Output the (x, y) coordinate of the center of the cell containing the given text.  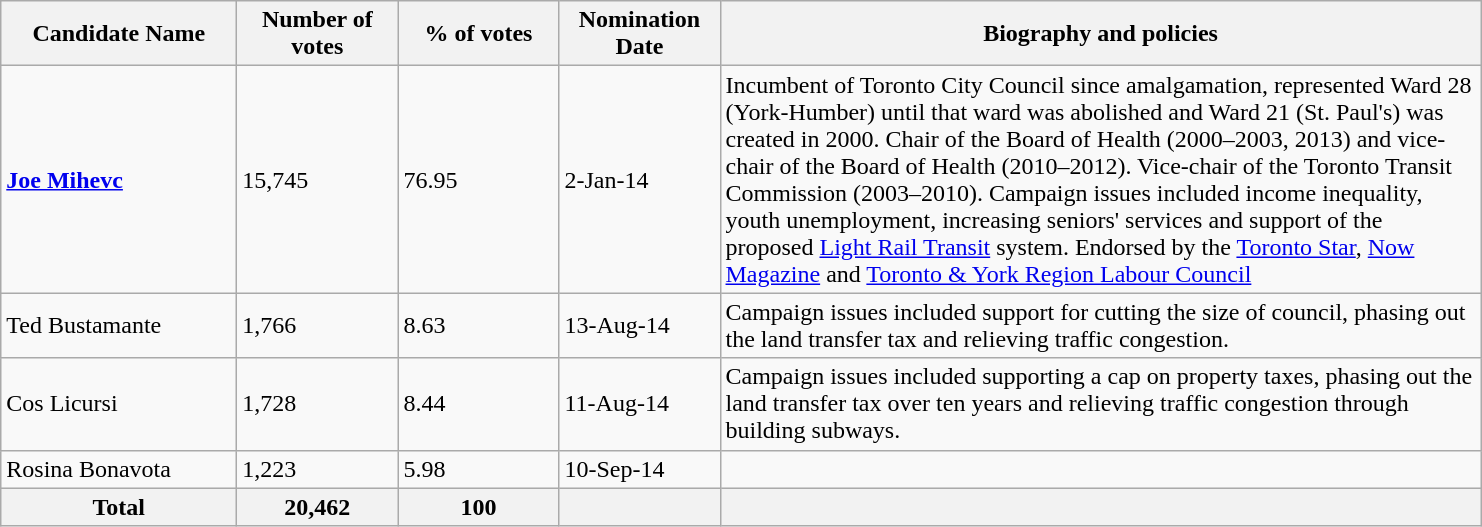
Number of votes (318, 34)
Total (119, 507)
Campaign issues included support for cutting the size of council, phasing out the land transfer tax and relieving traffic congestion. (1100, 326)
5.98 (478, 469)
1,223 (318, 469)
100 (478, 507)
10-Sep-14 (640, 469)
Ted Bustamante (119, 326)
76.95 (478, 180)
Candidate Name (119, 34)
Rosina Bonavota (119, 469)
1,766 (318, 326)
Joe Mihevc (119, 180)
11-Aug-14 (640, 404)
Nomination Date (640, 34)
20,462 (318, 507)
8.63 (478, 326)
15,745 (318, 180)
8.44 (478, 404)
% of votes (478, 34)
Cos Licursi (119, 404)
13-Aug-14 (640, 326)
1,728 (318, 404)
Biography and policies (1100, 34)
2-Jan-14 (640, 180)
